Identify which cell holds the provided text, then report its [X, Y] central coordinate. 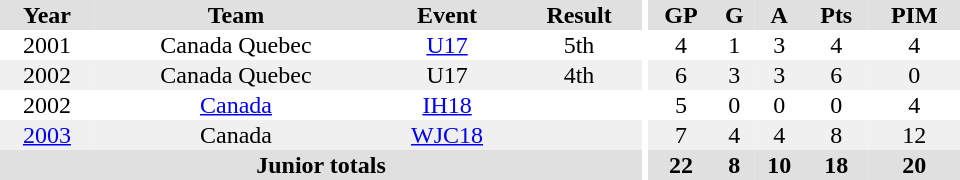
IH18 [447, 105]
12 [914, 135]
A [779, 15]
20 [914, 165]
7 [680, 135]
4th [579, 75]
Junior totals [321, 165]
Event [447, 15]
GP [680, 15]
22 [680, 165]
5th [579, 45]
5 [680, 105]
Team [236, 15]
2001 [47, 45]
Pts [836, 15]
2003 [47, 135]
WJC18 [447, 135]
Year [47, 15]
18 [836, 165]
PIM [914, 15]
Result [579, 15]
G [734, 15]
1 [734, 45]
10 [779, 165]
